Capture the cell that displays the provided text and extract its [X, Y] central coordinate. 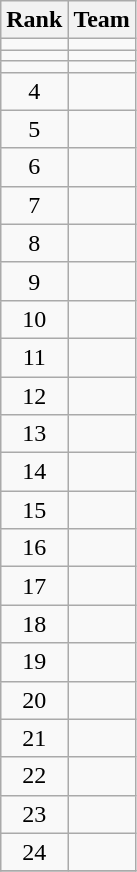
Rank [34, 20]
19 [34, 662]
18 [34, 624]
16 [34, 548]
24 [34, 852]
22 [34, 776]
11 [34, 357]
6 [34, 167]
4 [34, 91]
20 [34, 700]
7 [34, 205]
12 [34, 395]
21 [34, 738]
13 [34, 434]
8 [34, 243]
10 [34, 319]
23 [34, 814]
15 [34, 510]
14 [34, 472]
17 [34, 586]
5 [34, 129]
Team [102, 20]
9 [34, 281]
